Identify which cell holds the provided text, then report its [X, Y] central coordinate. 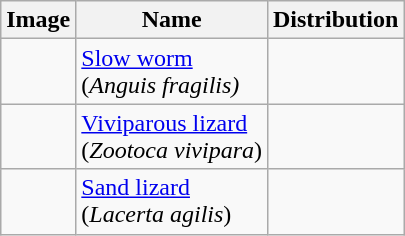
Slow worm(Anguis fragilis) [172, 72]
Viviparous lizard(Zootoca vivipara) [172, 136]
Name [172, 20]
Distribution [335, 20]
Image [38, 20]
Sand lizard(Lacerta agilis) [172, 202]
